Extract the (x, y) coordinate from the center of the cell holding the provided text.  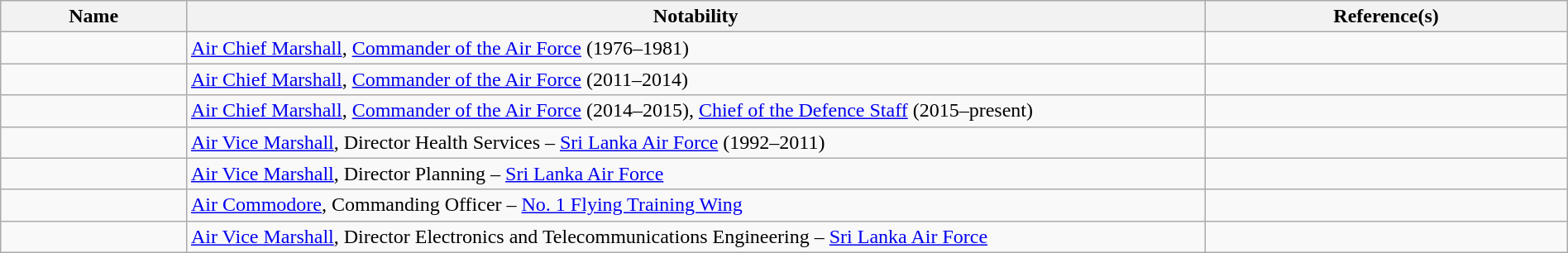
Air Chief Marshall, Commander of the Air Force (1976–1981) (695, 48)
Air Vice Marshall, Director Planning – Sri Lanka Air Force (695, 174)
Air Vice Marshall, Director Health Services – Sri Lanka Air Force (1992–2011) (695, 142)
Reference(s) (1386, 17)
Air Commodore, Commanding Officer – No. 1 Flying Training Wing (695, 205)
Air Chief Marshall, Commander of the Air Force (2014–2015), Chief of the Defence Staff (2015–present) (695, 111)
Name (94, 17)
Notability (695, 17)
Air Vice Marshall, Director Electronics and Telecommunications Engineering – Sri Lanka Air Force (695, 236)
Air Chief Marshall, Commander of the Air Force (2011–2014) (695, 79)
